Find where the given text appears and provide that cell's center as (X, Y) coordinate. 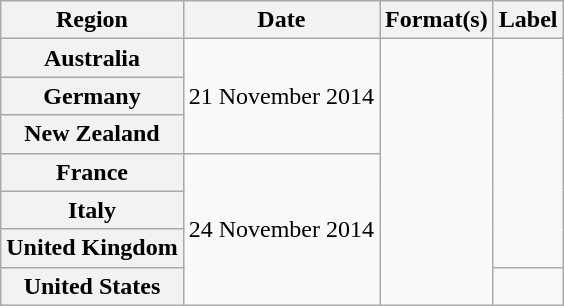
Region (92, 20)
United States (92, 286)
Label (528, 20)
Date (281, 20)
Format(s) (437, 20)
21 November 2014 (281, 96)
New Zealand (92, 134)
Germany (92, 96)
United Kingdom (92, 248)
24 November 2014 (281, 229)
Italy (92, 210)
France (92, 172)
Australia (92, 58)
